Find where the given text appears and provide that cell's center as [x, y] coordinate. 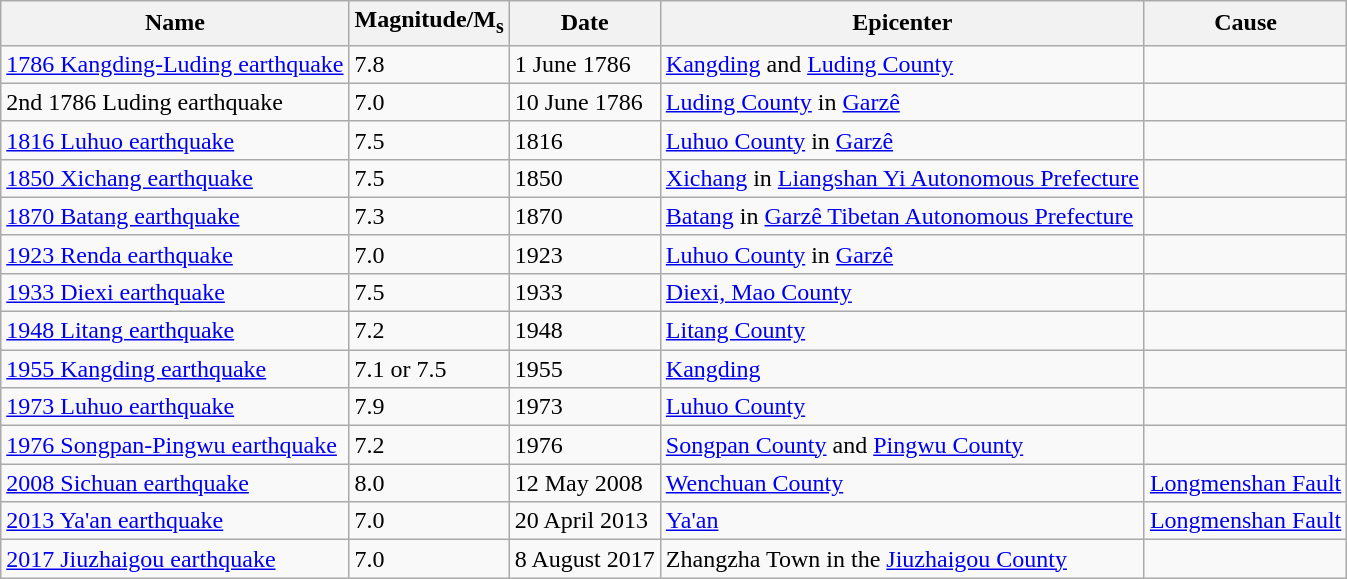
2017 Jiuzhaigou earthquake [175, 559]
Name [175, 23]
7.3 [429, 216]
1948 [584, 331]
1850 [584, 178]
Epicenter [902, 23]
1955 Kangding earthquake [175, 369]
1933 Diexi earthquake [175, 292]
Batang in Garzê Tibetan Autonomous Prefecture [902, 216]
Kangding [902, 369]
1973 Luhuo earthquake [175, 407]
1870 [584, 216]
20 April 2013 [584, 521]
1816 [584, 140]
1955 [584, 369]
1850 Xichang earthquake [175, 178]
8 August 2017 [584, 559]
Ya'an [902, 521]
1870 Batang earthquake [175, 216]
1786 Kangding-Luding earthquake [175, 64]
1976 Songpan-Pingwu earthquake [175, 445]
Kangding and Luding County [902, 64]
1973 [584, 407]
Zhangzha Town in the Jiuzhaigou County [902, 559]
1976 [584, 445]
2008 Sichuan earthquake [175, 483]
7.8 [429, 64]
Litang County [902, 331]
1948 Litang earthquake [175, 331]
10 June 1786 [584, 102]
1933 [584, 292]
12 May 2008 [584, 483]
7.1 or 7.5 [429, 369]
2nd 1786 Luding earthquake [175, 102]
1923 [584, 254]
Diexi, Mao County [902, 292]
Magnitude/Ms [429, 23]
Luhuo County [902, 407]
7.9 [429, 407]
2013 Ya'an earthquake [175, 521]
Songpan County and Pingwu County [902, 445]
8.0 [429, 483]
Date [584, 23]
1923 Renda earthquake [175, 254]
1816 Luhuo earthquake [175, 140]
Luding County in Garzê [902, 102]
1 June 1786 [584, 64]
Xichang in Liangshan Yi Autonomous Prefecture [902, 178]
Cause [1245, 23]
Wenchuan County [902, 483]
